Pinpoint the cell where the given text exists, returning its [X, Y] midpoint coordinate. 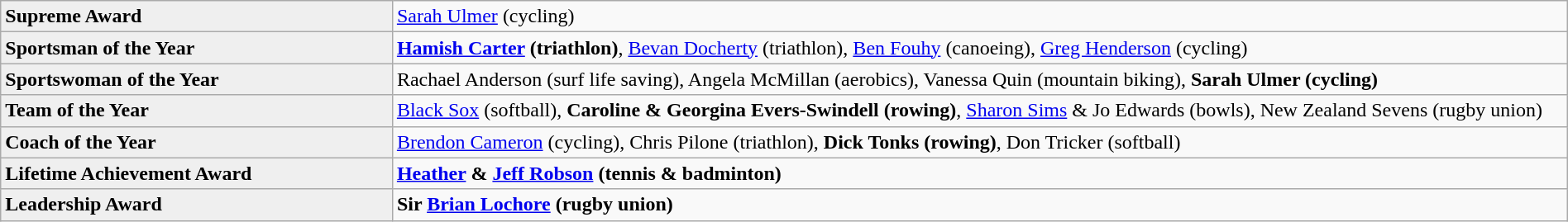
Rachael Anderson (surf life saving), Angela McMillan (aerobics), Vanessa Quin (mountain biking), Sarah Ulmer (cycling) [979, 79]
Lifetime Achievement Award [197, 173]
Heather & Jeff Robson (tennis & badminton) [979, 173]
Black Sox (softball), Caroline & Georgina Evers-Swindell (rowing), Sharon Sims & Jo Edwards (bowls), New Zealand Sevens (rugby union) [979, 111]
Coach of the Year [197, 142]
Sir Brian Lochore (rugby union) [979, 205]
Team of the Year [197, 111]
Leadership Award [197, 205]
Sportswoman of the Year [197, 79]
Sportsman of the Year [197, 48]
Brendon Cameron (cycling), Chris Pilone (triathlon), Dick Tonks (rowing), Don Tricker (softball) [979, 142]
Hamish Carter (triathlon), Bevan Docherty (triathlon), Ben Fouhy (canoeing), Greg Henderson (cycling) [979, 48]
Sarah Ulmer (cycling) [979, 17]
Supreme Award [197, 17]
